Provide the (X, Y) coordinate of the cell's center where the given text is located.  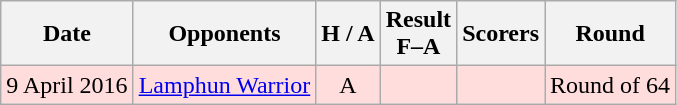
Date (67, 34)
Round (610, 34)
9 April 2016 (67, 85)
Scorers (501, 34)
H / A (348, 34)
A (348, 85)
Lamphun Warrior (224, 85)
ResultF–A (418, 34)
Opponents (224, 34)
Round of 64 (610, 85)
